Provide the [X, Y] coordinate of the cell's center where the given text is located.  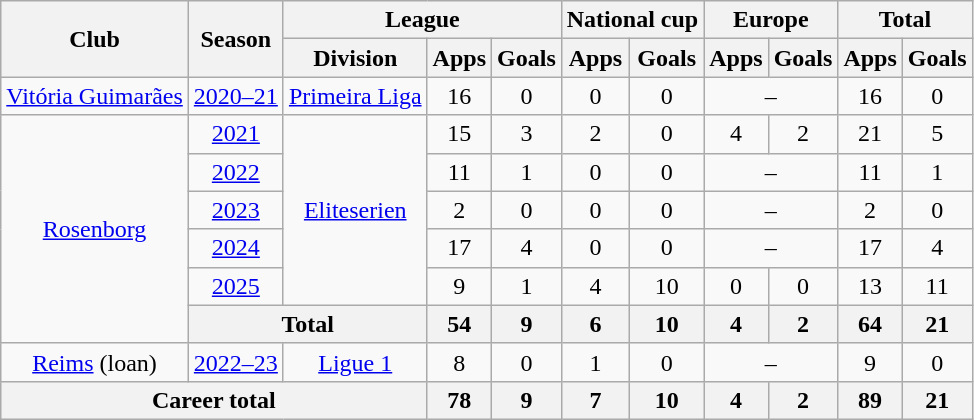
3 [527, 134]
Vitória Guimarães [95, 96]
Reims (loan) [95, 362]
13 [870, 286]
National cup [632, 20]
2023 [236, 210]
64 [870, 324]
2020–21 [236, 96]
Season [236, 39]
Eliteserien [355, 210]
Primeira Liga [355, 96]
Europe [771, 20]
Club [95, 39]
2025 [236, 286]
Division [355, 58]
Rosenborg [95, 229]
League [422, 20]
54 [459, 324]
2022 [236, 172]
8 [459, 362]
2024 [236, 248]
Career total [214, 400]
7 [595, 400]
5 [937, 134]
89 [870, 400]
2022–23 [236, 362]
2021 [236, 134]
78 [459, 400]
Ligue 1 [355, 362]
6 [595, 324]
15 [459, 134]
